Locate the cell with the specified text and output its (x, y) center coordinate. 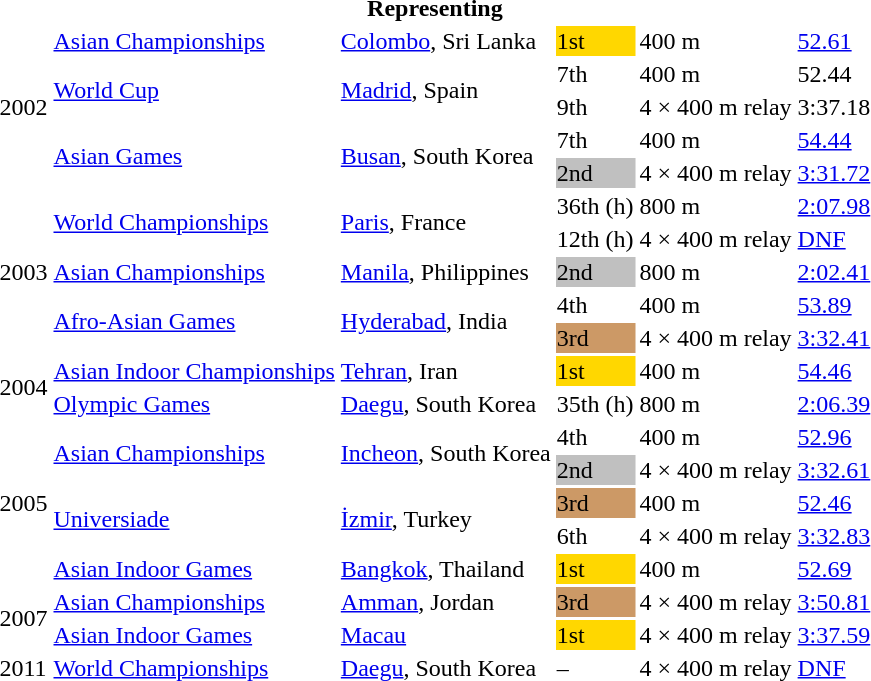
9th (595, 107)
Universiade (194, 520)
12th (h) (595, 239)
Madrid, Spain (446, 90)
Tehran, Iran (446, 371)
Macau (446, 635)
Bangkok, Thailand (446, 569)
36th (h) (595, 206)
Olympic Games (194, 404)
6th (595, 536)
Afro-Asian Games (194, 322)
Busan, South Korea (446, 156)
World Cup (194, 90)
Asian Indoor Championships (194, 371)
Incheon, South Korea (446, 454)
Colombo, Sri Lanka (446, 41)
İzmir, Turkey (446, 520)
Manila, Philippines (446, 272)
Hyderabad, India (446, 322)
Amman, Jordan (446, 602)
35th (h) (595, 404)
Daegu, South Korea (446, 404)
Paris, France (446, 222)
Asian Games (194, 156)
World Championships (194, 222)
